Output the (X, Y) coordinate of the center of the cell containing the given text.  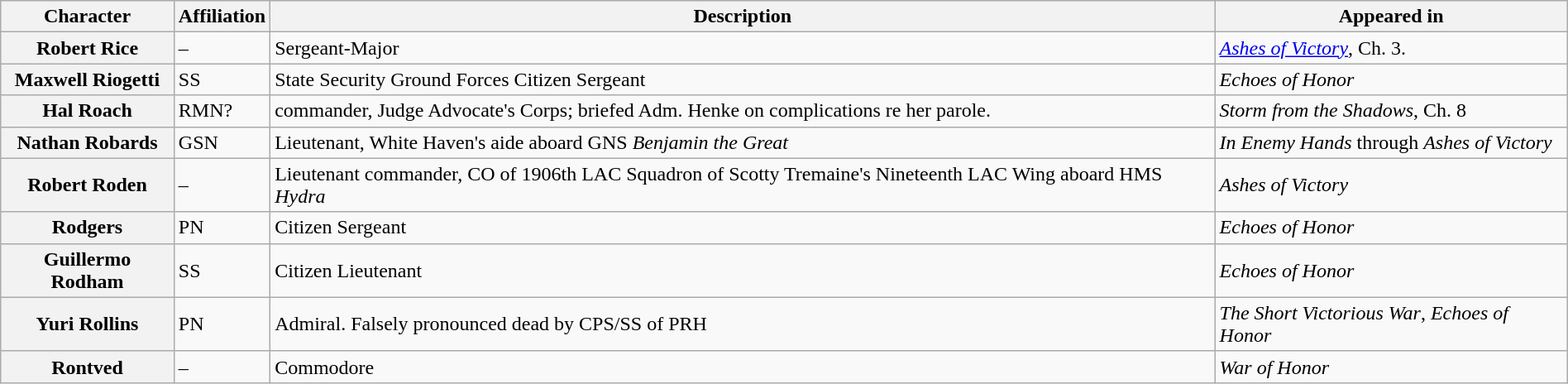
Description (743, 17)
Character (88, 17)
Lieutenant commander, CO of 1906th LAC Squadron of Scotty Tremaine's Nineteenth LAC Wing aboard HMS Hydra (743, 185)
RMN? (222, 111)
Affiliation (222, 17)
Citizen Lieutenant (743, 270)
War of Honor (1391, 367)
Citizen Sergeant (743, 228)
Commodore (743, 367)
Sergeant-Major (743, 48)
Appeared in (1391, 17)
The Short Victorious War, Echoes of Honor (1391, 324)
In Enemy Hands through Ashes of Victory (1391, 142)
Storm from the Shadows, Ch. 8 (1391, 111)
State Security Ground Forces Citizen Sergeant (743, 79)
commander, Judge Advocate's Corps; briefed Adm. Henke on complications re her parole. (743, 111)
Admiral. Falsely pronounced dead by CPS/SS of PRH (743, 324)
Rontved (88, 367)
Yuri Rollins (88, 324)
Robert Roden (88, 185)
Rodgers (88, 228)
Ashes of Victory, Ch. 3. (1391, 48)
Maxwell Riogetti (88, 79)
Lieutenant, White Haven's aide aboard GNS Benjamin the Great (743, 142)
Nathan Robards (88, 142)
Hal Roach (88, 111)
Robert Rice (88, 48)
Ashes of Victory (1391, 185)
GSN (222, 142)
Guillermo Rodham (88, 270)
